Output the [x, y] coordinate of the center of the cell containing the given text.  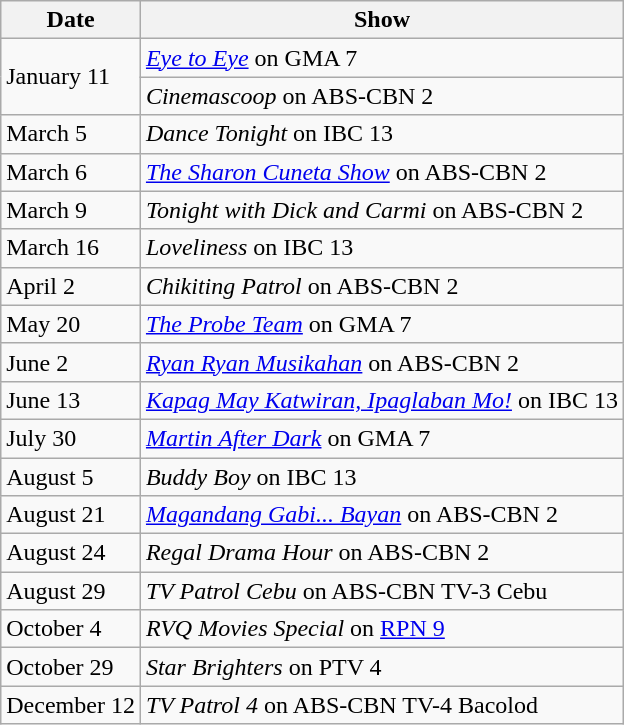
Magandang Gabi... Bayan on ABS-CBN 2 [382, 515]
Star Brighters on PTV 4 [382, 667]
June 2 [71, 362]
The Sharon Cuneta Show on ABS-CBN 2 [382, 172]
May 20 [71, 324]
TV Patrol Cebu on ABS-CBN TV-3 Cebu [382, 591]
August 29 [71, 591]
August 5 [71, 477]
March 5 [71, 134]
Show [382, 20]
TV Patrol 4 on ABS-CBN TV-4 Bacolod [382, 705]
October 29 [71, 667]
Tonight with Dick and Carmi on ABS-CBN 2 [382, 210]
Kapag May Katwiran, Ipaglaban Mo! on IBC 13 [382, 400]
June 13 [71, 400]
August 24 [71, 553]
Buddy Boy on IBC 13 [382, 477]
Dance Tonight on IBC 13 [382, 134]
December 12 [71, 705]
March 6 [71, 172]
RVQ Movies Special on RPN 9 [382, 629]
October 4 [71, 629]
January 11 [71, 77]
Eye to Eye on GMA 7 [382, 58]
Ryan Ryan Musikahan on ABS-CBN 2 [382, 362]
Regal Drama Hour on ABS-CBN 2 [382, 553]
July 30 [71, 438]
March 16 [71, 248]
Date [71, 20]
March 9 [71, 210]
Martin After Dark on GMA 7 [382, 438]
The Probe Team on GMA 7 [382, 324]
Loveliness on IBC 13 [382, 248]
August 21 [71, 515]
Chikiting Patrol on ABS-CBN 2 [382, 286]
Cinemascoop on ABS-CBN 2 [382, 96]
April 2 [71, 286]
